Search for the cell housing the specified text and yield its [X, Y] center coordinate. 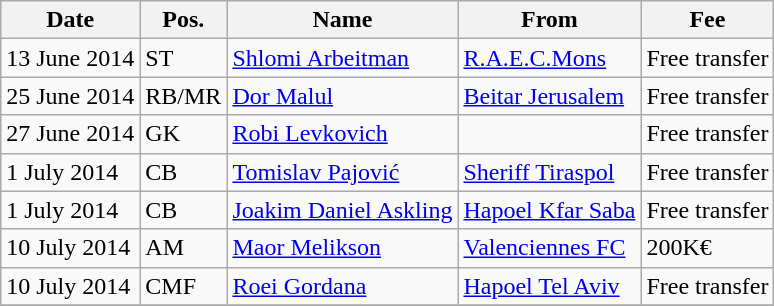
Hapoel Tel Aviv [550, 286]
200K€ [708, 248]
GK [184, 134]
27 June 2014 [70, 134]
Roei Gordana [342, 286]
AM [184, 248]
Valenciennes FC [550, 248]
From [550, 20]
RB/MR [184, 96]
Date [70, 20]
Name [342, 20]
Maor Melikson [342, 248]
Dor Malul [342, 96]
Hapoel Kfar Saba [550, 210]
Joakim Daniel Askling [342, 210]
Robi Levkovich [342, 134]
Pos. [184, 20]
Fee [708, 20]
Sheriff Tiraspol [550, 172]
CMF [184, 286]
Beitar Jerusalem [550, 96]
Shlomi Arbeitman [342, 58]
13 June 2014 [70, 58]
ST [184, 58]
Tomislav Pajović [342, 172]
25 June 2014 [70, 96]
R.A.E.C.Mons [550, 58]
